Extract the [X, Y] coordinate from the center of the cell holding the provided text.  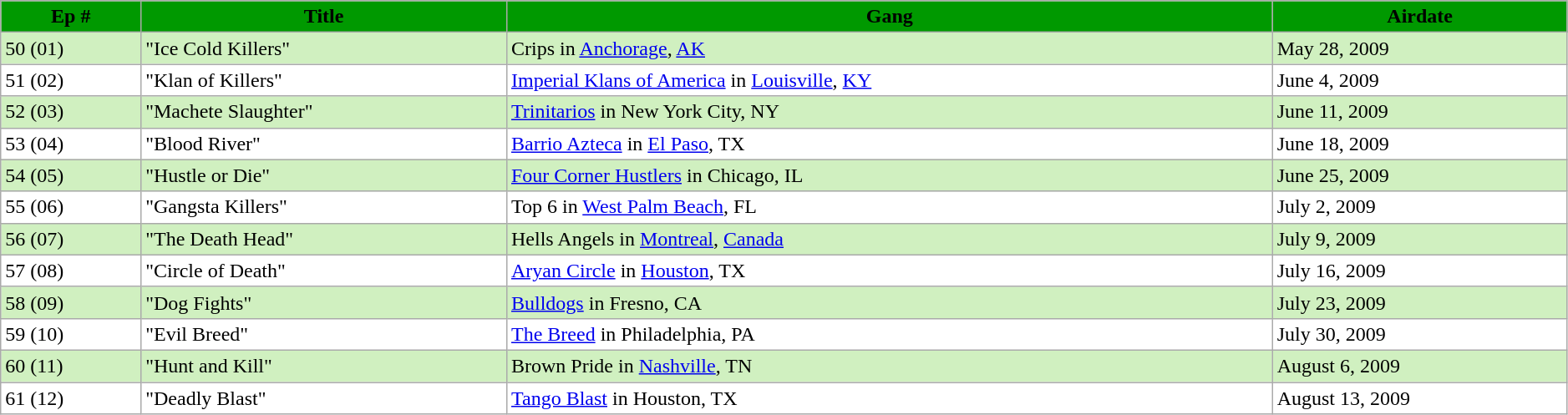
51 (02) [71, 80]
60 (11) [71, 366]
June 4, 2009 [1420, 80]
August 13, 2009 [1420, 398]
July 16, 2009 [1420, 271]
Imperial Klans of America in Louisville, KY [889, 80]
54 (05) [71, 175]
July 2, 2009 [1420, 207]
58 (09) [71, 302]
Bulldogs in Fresno, CA [889, 302]
Trinitarios in New York City, NY [889, 112]
52 (03) [71, 112]
"Gangsta Killers" [324, 207]
61 (12) [71, 398]
June 11, 2009 [1420, 112]
Airdate [1420, 17]
August 6, 2009 [1420, 366]
July 9, 2009 [1420, 239]
Barrio Azteca in El Paso, TX [889, 144]
June 18, 2009 [1420, 144]
"Circle of Death" [324, 271]
55 (06) [71, 207]
Brown Pride in Nashville, TN [889, 366]
50 (01) [71, 48]
53 (04) [71, 144]
Crips in Anchorage, AK [889, 48]
Top 6 in West Palm Beach, FL [889, 207]
"Hunt and Kill" [324, 366]
59 (10) [71, 334]
Ep # [71, 17]
"Blood River" [324, 144]
"Machete Slaughter" [324, 112]
June 25, 2009 [1420, 175]
56 (07) [71, 239]
The Breed in Philadelphia, PA [889, 334]
"The Death Head" [324, 239]
May 28, 2009 [1420, 48]
Four Corner Hustlers in Chicago, IL [889, 175]
"Dog Fights" [324, 302]
"Evil Breed" [324, 334]
Gang [889, 17]
"Ice Cold Killers" [324, 48]
"Klan of Killers" [324, 80]
July 23, 2009 [1420, 302]
Aryan Circle in Houston, TX [889, 271]
July 30, 2009 [1420, 334]
"Hustle or Die" [324, 175]
Title [324, 17]
Tango Blast in Houston, TX [889, 398]
57 (08) [71, 271]
Hells Angels in Montreal, Canada [889, 239]
"Deadly Blast" [324, 398]
